Output the (x, y) coordinate of the center of the cell containing the given text.  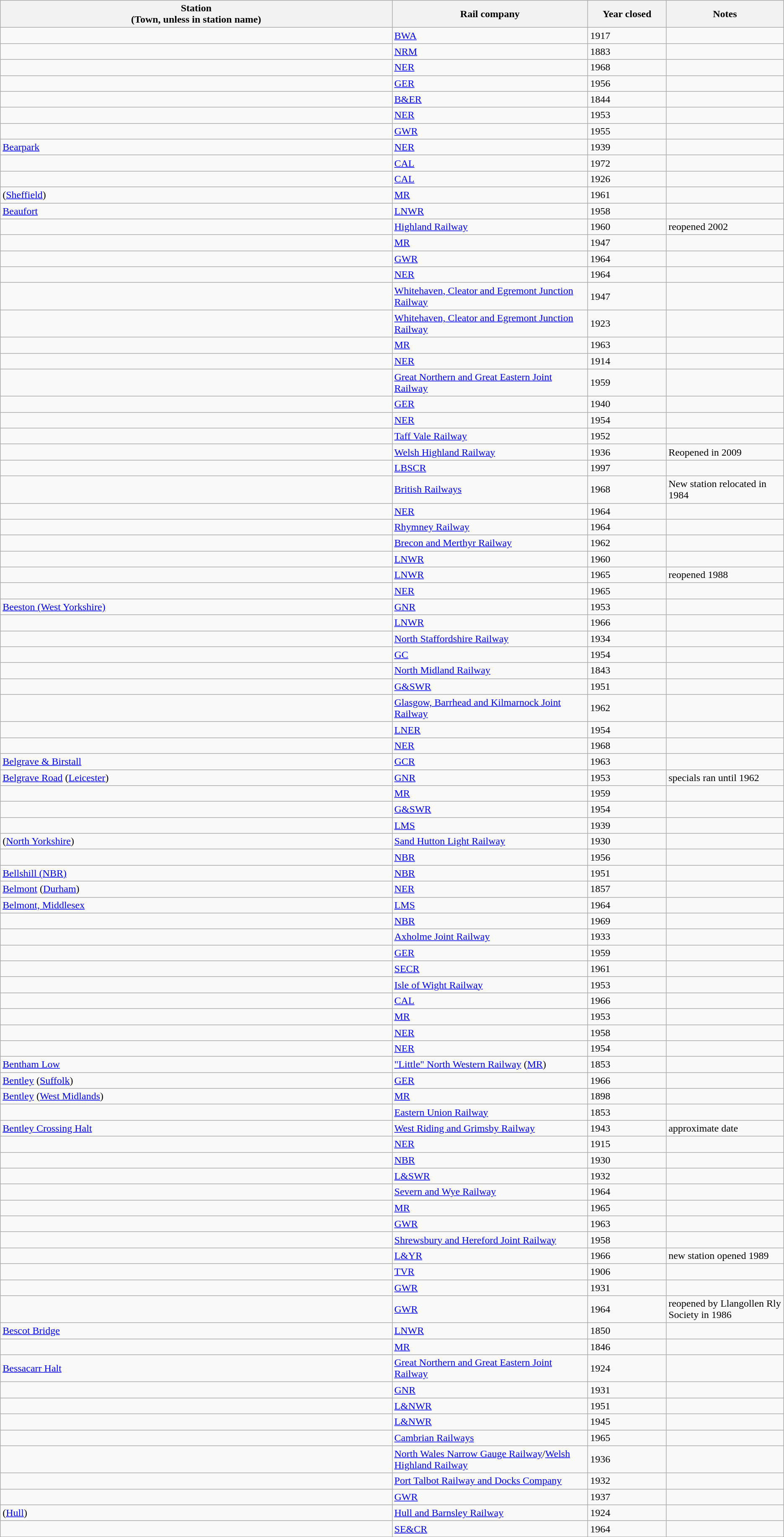
1906 (627, 1271)
Eastern Union Railway (490, 1112)
Belgrave & Birstall (196, 761)
Station(Town, unless in station name) (196, 14)
Bellshill (NBR) (196, 873)
Notes (725, 14)
GCR (490, 761)
Glasgow, Barrhead and Kilmarnock Joint Railway (490, 708)
Hull and Barnsley Railway (490, 1513)
new station opened 1989 (725, 1256)
Isle of Wight Railway (490, 985)
1846 (627, 1347)
reopened 1988 (725, 575)
NRM (490, 52)
Bentley (West Midlands) (196, 1096)
1933 (627, 937)
Rhymney Railway (490, 527)
Taff Vale Railway (490, 436)
Bentley (Suffolk) (196, 1081)
Reopened in 2009 (725, 452)
SECR (490, 969)
1943 (627, 1128)
1898 (627, 1096)
1945 (627, 1422)
1952 (627, 436)
Bentham Low (196, 1065)
B&ER (490, 99)
LBSCR (490, 468)
1969 (627, 921)
Sand Hutton Light Railway (490, 841)
(Sheffield) (196, 195)
Severn and Wye Railway (490, 1192)
BWA (490, 36)
1883 (627, 52)
LNER (490, 730)
Rail company (490, 14)
1937 (627, 1497)
1850 (627, 1331)
Port Talbot Railway and Docks Company (490, 1481)
1843 (627, 671)
1972 (627, 163)
Cambrian Railways (490, 1438)
Bentley Crossing Halt (196, 1128)
1914 (627, 361)
Highland Railway (490, 227)
North Midland Railway (490, 671)
1923 (627, 323)
North Wales Narrow Gauge Railway/Welsh Highland Railway (490, 1459)
Brecon and Merthyr Railway (490, 543)
GC (490, 655)
1844 (627, 99)
Axholme Joint Railway (490, 937)
1857 (627, 889)
1940 (627, 404)
Beaufort (196, 211)
Bessacarr Halt (196, 1369)
Belmont, Middlesex (196, 905)
Belgrave Road (Leicester) (196, 778)
(Hull) (196, 1513)
North Staffordshire Railway (490, 639)
1955 (627, 131)
TVR (490, 1271)
Bescot Bridge (196, 1331)
Belmont (Durham) (196, 889)
(North Yorkshire) (196, 841)
British Railways (490, 489)
"Little" North Western Railway (MR) (490, 1065)
Year closed (627, 14)
West Riding and Grimsby Railway (490, 1128)
1915 (627, 1144)
reopened 2002 (725, 227)
1934 (627, 639)
New station relocated in 1984 (725, 489)
approximate date (725, 1128)
1917 (627, 36)
1926 (627, 179)
Welsh Highland Railway (490, 452)
L&SWR (490, 1176)
Beeston (West Yorkshire) (196, 607)
reopened by Llangollen Rly Society in 1986 (725, 1309)
specials ran until 1962 (725, 778)
Bearpark (196, 147)
Shrewsbury and Hereford Joint Railway (490, 1240)
1997 (627, 468)
L&YR (490, 1256)
SE&CR (490, 1529)
